Pinpoint the cell where the given text exists, returning its [X, Y] midpoint coordinate. 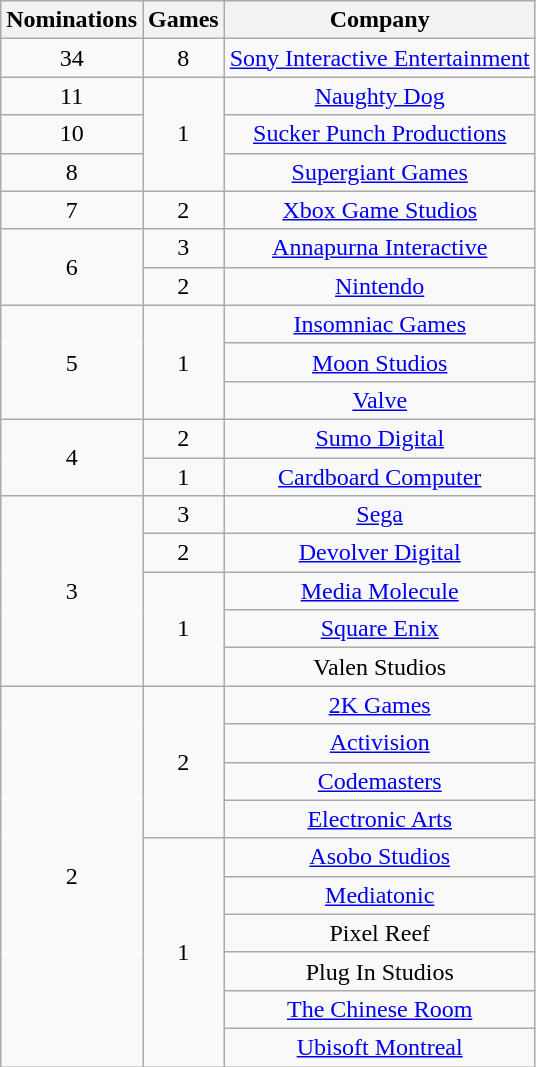
Media Molecule [380, 591]
Company [380, 20]
Square Enix [380, 629]
Moon Studios [380, 362]
Cardboard Computer [380, 477]
5 [72, 362]
6 [72, 267]
Nintendo [380, 286]
10 [72, 134]
Electronic Arts [380, 819]
34 [72, 58]
Plug In Studios [380, 971]
Nominations [72, 20]
4 [72, 457]
The Chinese Room [380, 1009]
7 [72, 210]
Annapurna Interactive [380, 248]
Sony Interactive Entertainment [380, 58]
Codemasters [380, 781]
2K Games [380, 705]
Sumo Digital [380, 438]
Mediatonic [380, 895]
11 [72, 96]
Sucker Punch Productions [380, 134]
Naughty Dog [380, 96]
Pixel Reef [380, 933]
Devolver Digital [380, 553]
Ubisoft Montreal [380, 1047]
Xbox Game Studios [380, 210]
Supergiant Games [380, 172]
Valen Studios [380, 667]
Insomniac Games [380, 324]
Valve [380, 400]
Asobo Studios [380, 857]
Games [183, 20]
Sega [380, 515]
Activision [380, 743]
